Scan for the cell matching the given text and deliver its (X, Y) coordinate at center. 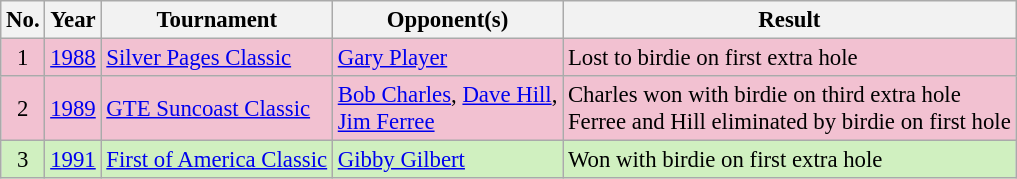
Opponent(s) (447, 20)
Lost to birdie on first extra hole (790, 58)
Gary Player (447, 58)
Won with birdie on first extra hole (790, 160)
No. (23, 20)
3 (23, 160)
GTE Suncoast Classic (216, 108)
Charles won with birdie on third extra holeFerree and Hill eliminated by birdie on first hole (790, 108)
2 (23, 108)
Tournament (216, 20)
Result (790, 20)
First of America Classic (216, 160)
Year (73, 20)
1988 (73, 58)
1 (23, 58)
1989 (73, 108)
Gibby Gilbert (447, 160)
Silver Pages Classic (216, 58)
Bob Charles, Dave Hill, Jim Ferree (447, 108)
1991 (73, 160)
